Output the [x, y] coordinate of the center of the cell containing the given text.  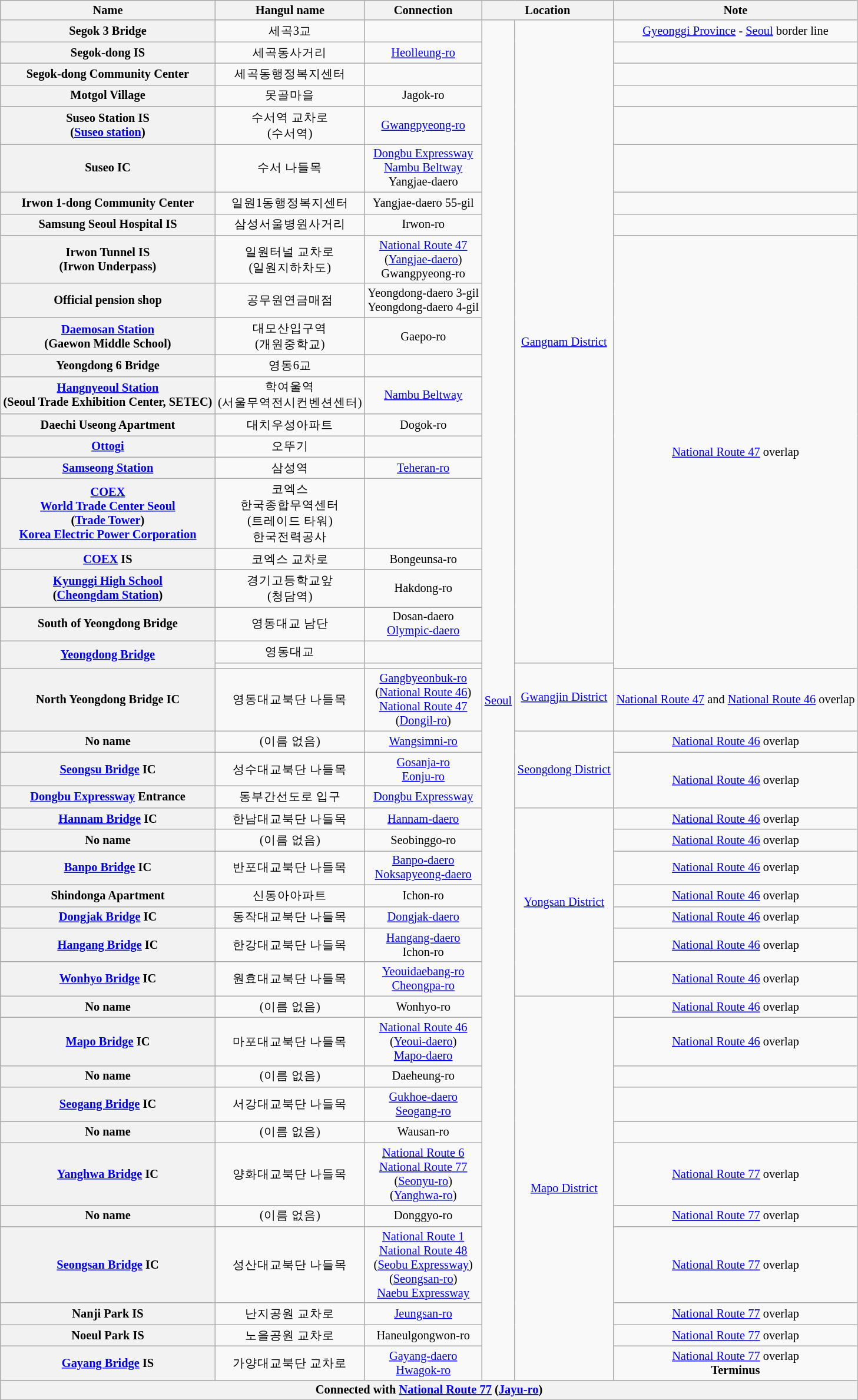
Samseong Station [108, 468]
성산대교북단 나들목 [290, 1265]
South of Yeongdong Bridge [108, 624]
삼성역 [290, 468]
Seogang Bridge IC [108, 1104]
양화대교북단 나들목 [290, 1174]
Gangnam District [564, 342]
서강대교북단 나들목 [290, 1104]
Wonhyo-ro [423, 1007]
Segok-dong Community Center [108, 74]
Suseo Station IS(Suseo station) [108, 125]
Irwon 1-dong Community Center [108, 203]
Kyunggi High School(Cheongdam Station) [108, 588]
National Route 47(Yangjae-daero)Gwangpyeong-ro [423, 259]
Samsung Seoul Hospital IS [108, 225]
영동대교북단 나들목 [290, 699]
난지공원 교차로 [290, 1313]
National Route 1National Route 48(Seobu Expressway)(Seongsan-ro)Naebu Expressway [423, 1265]
코엑스 교차로 [290, 558]
원효대교북단 나들목 [290, 979]
Gaepo-ro [423, 336]
Yeongdong-daero 3-gilYeongdong-daero 4-gil [423, 300]
Dongbu ExpresswayNambu BeltwayYangjae-daero [423, 168]
Name [108, 10]
Gwangpyeong-ro [423, 125]
Wonhyo Bridge IC [108, 979]
Hannam-daero [423, 819]
National Route 47 overlap [736, 451]
North Yeongdong Bridge IC [108, 699]
Yongsan District [564, 902]
세곡동사거리 [290, 53]
Dongbu Expressway [423, 796]
Hakdong-ro [423, 588]
Yeouidaebang-roCheongpa-ro [423, 979]
수서역 교차로(수서역) [290, 125]
코엑스한국종합무역센터(트레이드 타워)한국전력공사 [290, 513]
Daemosan Station(Gaewon Middle School) [108, 336]
Yeongdong Bridge [108, 654]
Ottogi [108, 446]
Mapo District [564, 1188]
영동6교 [290, 365]
Jeungsan-ro [423, 1313]
Note [736, 10]
Daeheung-ro [423, 1077]
Connection [423, 10]
Gosanja-roEonju-ro [423, 769]
신동아아파트 [290, 895]
세곡동행정복지센터 [290, 74]
National Route 46(Yeoui-daero)Mapo-daero [423, 1041]
Irwon-ro [423, 225]
Nanji Park IS [108, 1313]
못골마을 [290, 95]
성수대교북단 나들목 [290, 769]
한남대교북단 나들목 [290, 819]
Teheran-ro [423, 468]
대치우성아파트 [290, 425]
Gayang Bridge IS [108, 1363]
Dosan-daeroOlympic-daero [423, 624]
Banpo Bridge IC [108, 868]
영동대교 [290, 651]
Bongeunsa-ro [423, 558]
Hannam Bridge IC [108, 819]
Haneulgongwon-ro [423, 1336]
Seoul [498, 700]
Noeul Park IS [108, 1336]
마포대교북단 나들목 [290, 1041]
Gayang-daeroHwagok-ro [423, 1363]
Wausan-ro [423, 1132]
National Route 77 overlapTerminus [736, 1363]
Gangbyeonbuk-ro(National Route 46)National Route 47(Dongil-ro) [423, 699]
Seongsu Bridge IC [108, 769]
National Route 47 and National Route 46 overlap [736, 699]
Wangsimni-ro [423, 741]
Gukhoe-daeroSeogang-ro [423, 1104]
Dogok-ro [423, 425]
오뚜기 [290, 446]
Seongdong District [564, 769]
세곡3교 [290, 31]
Dongjak Bridge IC [108, 918]
Yangjae-daero 55-gil [423, 203]
Segok 3 Bridge [108, 31]
반포대교북단 나들목 [290, 868]
Dongjak-daero [423, 918]
Motgol Village [108, 95]
Daechi Useong Apartment [108, 425]
Seongsan Bridge IC [108, 1265]
가양대교북단 교차로 [290, 1363]
학여울역(서울무역전시컨벤션센터) [290, 395]
Hangang Bridge IC [108, 945]
Irwon Tunnel IS(Irwon Underpass) [108, 259]
Seobinggo-ro [423, 840]
한강대교북단 나들목 [290, 945]
영동대교 남단 [290, 624]
Gyeonggi Province - Seoul border line [736, 31]
동작대교북단 나들목 [290, 918]
Yanghwa Bridge IC [108, 1174]
Dongbu Expressway Entrance [108, 796]
Banpo-daeroNoksapyeong-daero [423, 868]
경기고등학교앞(청담역) [290, 588]
일원터널 교차로(일원지하차도) [290, 259]
Nambu Beltway [423, 395]
수서 나들목 [290, 168]
Jagok-ro [423, 95]
Mapo Bridge IC [108, 1041]
COEX IS [108, 558]
Segok-dong IS [108, 53]
동부간선도로 입구 [290, 796]
삼성서울병원사거리 [290, 225]
Location [548, 10]
노을공원 교차로 [290, 1336]
대모산입구역(개원중학교) [290, 336]
Connected with National Route 77 (Jayu-ro) [429, 1390]
Yeongdong 6 Bridge [108, 365]
Shindonga Apartment [108, 895]
Hangang-daeroIchon-ro [423, 945]
Heolleung-ro [423, 53]
일원1동행정복지센터 [290, 203]
Suseo IC [108, 168]
Official pension shop [108, 300]
National Route 6National Route 77(Seonyu-ro)(Yanghwa-ro) [423, 1174]
Gwangjin District [564, 696]
Hangnyeoul Station(Seoul Trade Exhibition Center, SETEC) [108, 395]
COEXWorld Trade Center Seoul(Trade Tower)Korea Electric Power Corporation [108, 513]
Donggyo-ro [423, 1216]
Ichon-ro [423, 895]
Hangul name [290, 10]
공무원연금매점 [290, 300]
